From the cell containing the given text, extract its center point as (X, Y) coordinate. 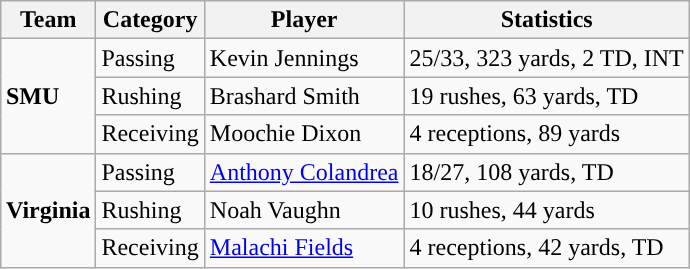
4 receptions, 42 yards, TD (546, 248)
19 rushes, 63 yards, TD (546, 96)
Team (48, 20)
10 rushes, 44 yards (546, 210)
Brashard Smith (304, 96)
Malachi Fields (304, 248)
Statistics (546, 20)
Noah Vaughn (304, 210)
Moochie Dixon (304, 134)
Virginia (48, 210)
Player (304, 20)
Category (150, 20)
25/33, 323 yards, 2 TD, INT (546, 58)
Anthony Colandrea (304, 172)
Kevin Jennings (304, 58)
18/27, 108 yards, TD (546, 172)
SMU (48, 96)
4 receptions, 89 yards (546, 134)
